Output the (X, Y) coordinate of the center of the cell containing the given text.  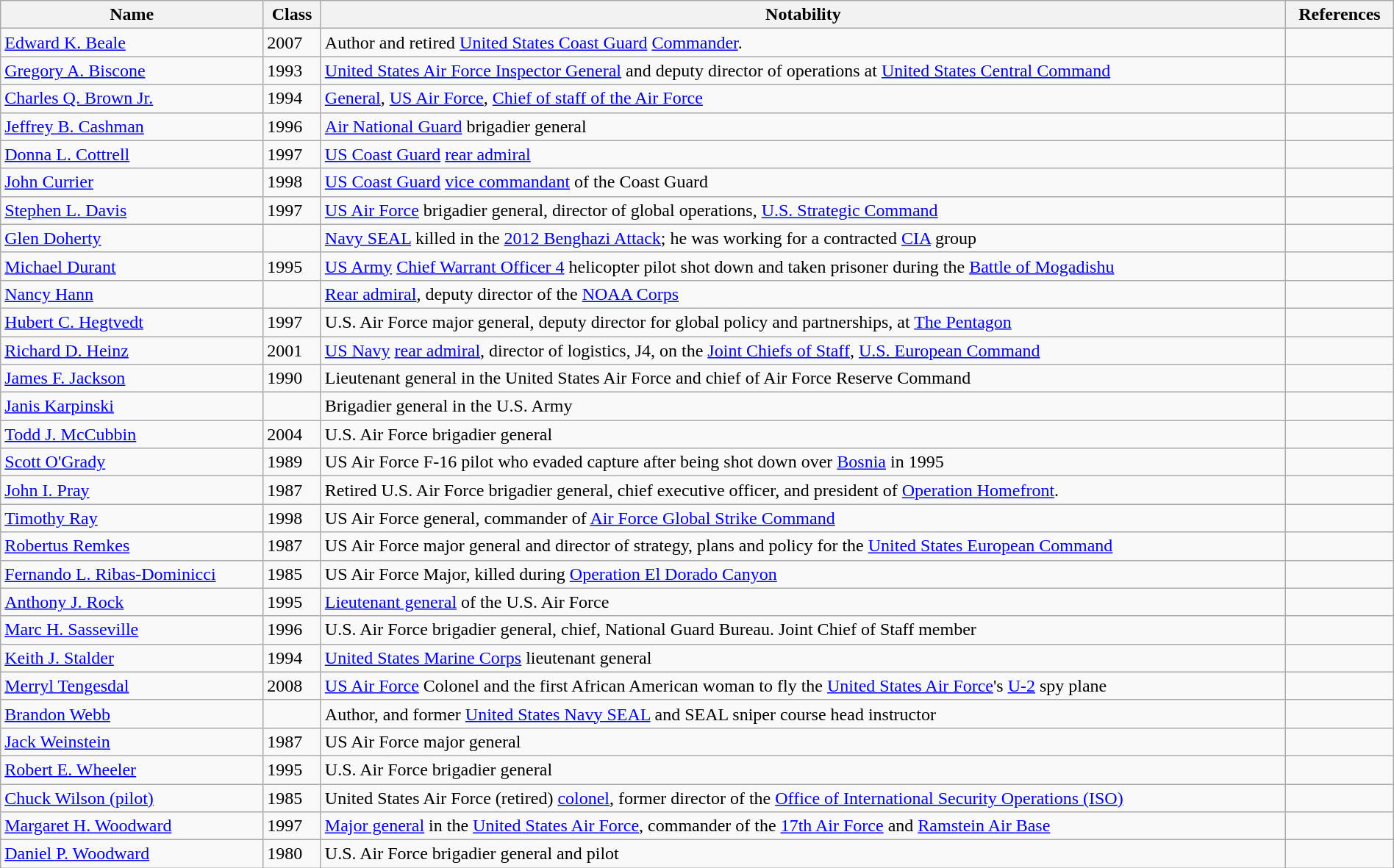
Daniel P. Woodward (132, 854)
2004 (293, 434)
Timothy Ray (132, 518)
Donna L. Cottrell (132, 154)
Gregory A. Biscone (132, 71)
Anthony J. Rock (132, 602)
US Air Force brigadier general, director of global operations, U.S. Strategic Command (803, 210)
Chuck Wilson (pilot) (132, 797)
James F. Jackson (132, 379)
Hubert C. Hegtvedt (132, 322)
Michael Durant (132, 266)
US Navy rear admiral, director of logistics, J4, on the Joint Chiefs of Staff, U.S. European Command (803, 351)
Merryl Tengesdal (132, 686)
Charles Q. Brown Jr. (132, 98)
2001 (293, 351)
1993 (293, 71)
US Coast Guard vice commandant of the Coast Guard (803, 182)
John Currier (132, 182)
US Coast Guard rear admiral (803, 154)
Author, and former United States Navy SEAL and SEAL sniper course head instructor (803, 714)
US Air Force F-16 pilot who evaded capture after being shot down over Bosnia in 1995 (803, 462)
Nancy Hann (132, 294)
1990 (293, 379)
Brandon Webb (132, 714)
Robert E. Wheeler (132, 770)
Jeffrey B. Cashman (132, 126)
John I. Pray (132, 490)
U.S. Air Force brigadier general, chief, National Guard Bureau. Joint Chief of Staff member (803, 630)
Glen Doherty (132, 238)
Jack Weinstein (132, 742)
Edward K. Beale (132, 43)
Rear admiral, deputy director of the NOAA Corps (803, 294)
United States Air Force Inspector General and deputy director of operations at United States Central Command (803, 71)
Retired U.S. Air Force brigadier general, chief executive officer, and president of Operation Homefront. (803, 490)
General, US Air Force, Chief of staff of the Air Force (803, 98)
Notability (803, 15)
2008 (293, 686)
Author and retired United States Coast Guard Commander. (803, 43)
Lieutenant general of the U.S. Air Force (803, 602)
1989 (293, 462)
US Air Force Colonel and the first African American woman to fly the United States Air Force's U-2 spy plane (803, 686)
US Air Force major general (803, 742)
Scott O'Grady (132, 462)
US Air Force Major, killed during Operation El Dorado Canyon (803, 574)
Fernando L. Ribas-Dominicci (132, 574)
Margaret H. Woodward (132, 826)
US Air Force major general and director of strategy, plans and policy for the United States European Command (803, 546)
Stephen L. Davis (132, 210)
References (1340, 15)
Richard D. Heinz (132, 351)
Air National Guard brigadier general (803, 126)
Robertus Remkes (132, 546)
2007 (293, 43)
Brigadier general in the U.S. Army (803, 406)
Navy SEAL killed in the 2012 Benghazi Attack; he was working for a contracted CIA group (803, 238)
Marc H. Sasseville (132, 630)
Lieutenant general in the United States Air Force and chief of Air Force Reserve Command (803, 379)
Todd J. McCubbin (132, 434)
Class (293, 15)
US Air Force general, commander of Air Force Global Strike Command (803, 518)
U.S. Air Force major general, deputy director for global policy and partnerships, at The Pentagon (803, 322)
1980 (293, 854)
US Army Chief Warrant Officer 4 helicopter pilot shot down and taken prisoner during the Battle of Mogadishu (803, 266)
Major general in the United States Air Force, commander of the 17th Air Force and Ramstein Air Base (803, 826)
United States Air Force (retired) colonel, former director of the Office of International Security Operations (ISO) (803, 797)
Janis Karpinski (132, 406)
U.S. Air Force brigadier general and pilot (803, 854)
Keith J. Stalder (132, 658)
United States Marine Corps lieutenant general (803, 658)
Name (132, 15)
